Detect which cell encompasses the target text, then output its (x, y) center coordinate. 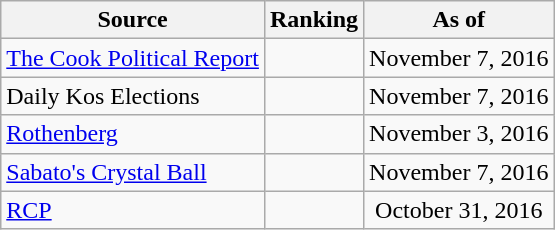
October 31, 2016 (459, 210)
Rothenberg (133, 134)
RCP (133, 210)
Sabato's Crystal Ball (133, 172)
Source (133, 20)
Daily Kos Elections (133, 96)
The Cook Political Report (133, 58)
As of (459, 20)
November 3, 2016 (459, 134)
Ranking (314, 20)
